Output the (x, y) coordinate of the center of the cell containing the given text.  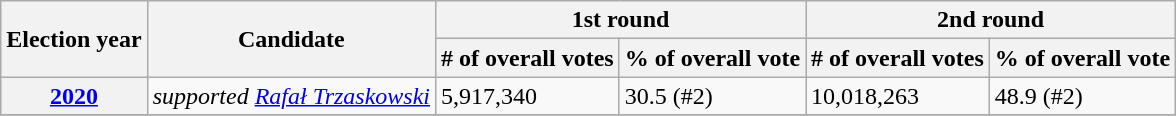
5,917,340 (528, 96)
Election year (74, 39)
48.9 (#2) (1082, 96)
10,018,263 (898, 96)
2nd round (991, 20)
30.5 (#2) (712, 96)
2020 (74, 96)
supported Rafał Trzaskowski (291, 96)
Candidate (291, 39)
1st round (621, 20)
